Output the [X, Y] coordinate of the center of the cell containing the given text.  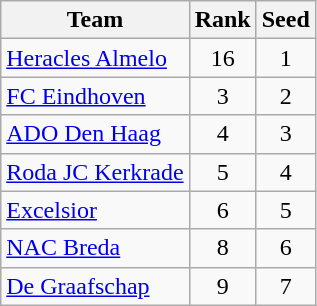
Excelsior [95, 210]
FC Eindhoven [95, 96]
Heracles Almelo [95, 58]
9 [222, 286]
Roda JC Kerkrade [95, 172]
8 [222, 248]
ADO Den Haag [95, 134]
Team [95, 20]
16 [222, 58]
Rank [222, 20]
Seed [286, 20]
NAC Breda [95, 248]
2 [286, 96]
1 [286, 58]
7 [286, 286]
De Graafschap [95, 286]
